Detect which cell encompasses the target text, then output its (X, Y) center coordinate. 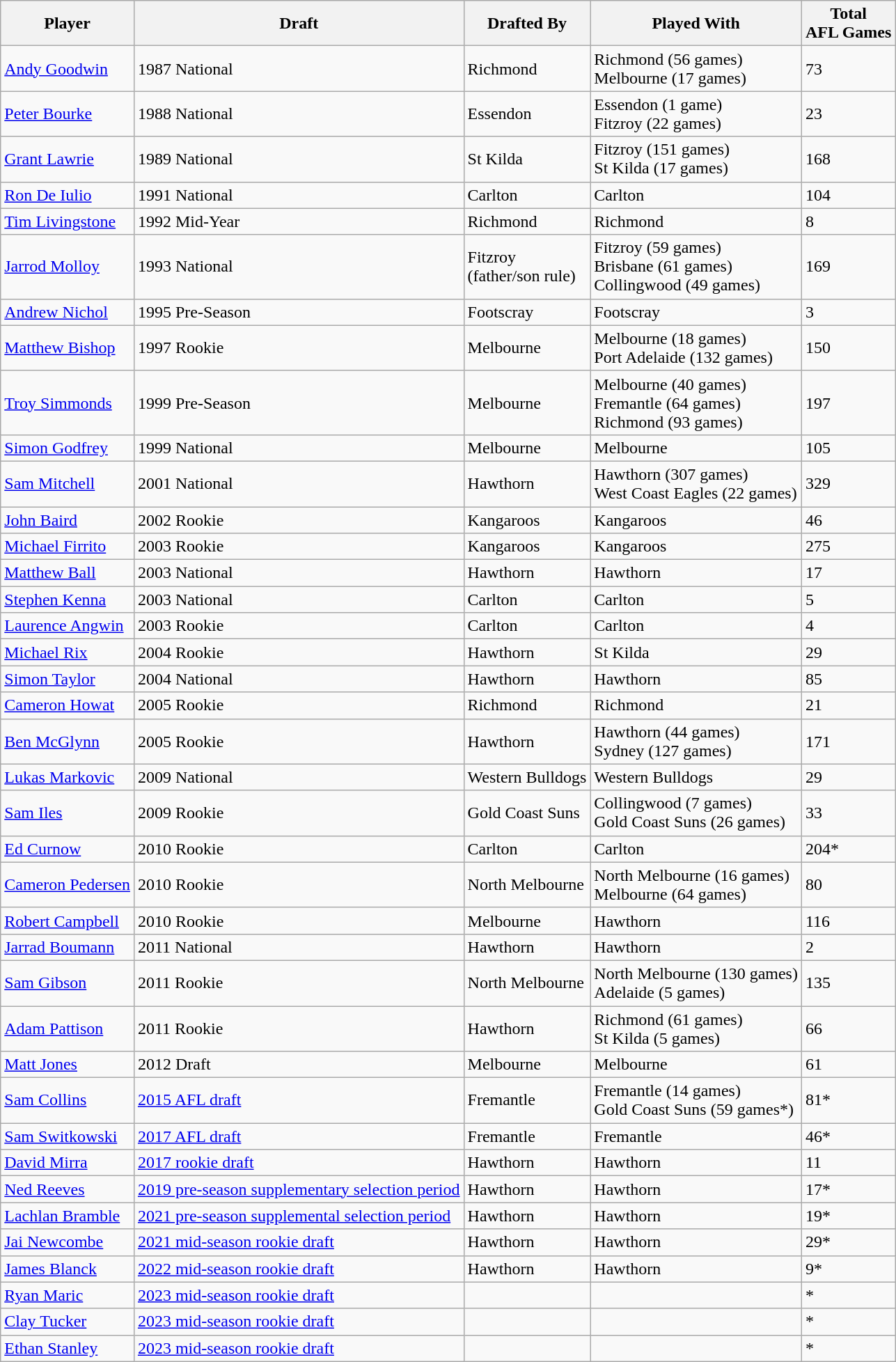
17 (848, 573)
Simon Taylor (68, 679)
TotalAFL Games (848, 24)
23 (848, 114)
Melbourne (18 games)Port Adelaide (132 games) (696, 348)
61 (848, 1065)
Drafted By (527, 24)
Fitzroy (151 games)St Kilda (17 games) (696, 159)
1988 National (299, 114)
Clay Tucker (68, 1322)
116 (848, 921)
Ned Reeves (68, 1189)
Grant Lawrie (68, 159)
169 (848, 267)
Sam Collins (68, 1100)
North Melbourne (130 games)Adelaide (5 games) (696, 983)
171 (848, 741)
204* (848, 849)
2019 pre-season supplementary selection period (299, 1189)
2004 Rookie (299, 652)
Hawthorn (44 games)Sydney (127 games) (696, 741)
1999 National (299, 448)
Essendon (1 game)Fitzroy (22 games) (696, 114)
John Baird (68, 520)
275 (848, 547)
2011 National (299, 947)
Draft (299, 24)
North Melbourne (16 games)Melbourne (64 games) (696, 884)
11 (848, 1163)
Gold Coast Suns (527, 813)
Fremantle (14 games)Gold Coast Suns (59 games*) (696, 1100)
Peter Bourke (68, 114)
Fitzroy(father/son rule) (527, 267)
168 (848, 159)
Robert Campbell (68, 921)
1989 National (299, 159)
1995 Pre-Season (299, 312)
46* (848, 1136)
Ethan Stanley (68, 1348)
Lachlan Bramble (68, 1216)
Sam Gibson (68, 983)
5 (848, 600)
Adam Pattison (68, 1028)
Andrew Nichol (68, 312)
Sam Mitchell (68, 483)
Simon Godfrey (68, 448)
Lukas Markovic (68, 777)
Troy Simmonds (68, 402)
80 (848, 884)
Ron De Iulio (68, 195)
2021 pre-season supplemental selection period (299, 1216)
Matt Jones (68, 1065)
329 (848, 483)
85 (848, 679)
150 (848, 348)
4 (848, 626)
2022 mid-season rookie draft (299, 1269)
Andy Goodwin (68, 68)
Laurence Angwin (68, 626)
Collingwood (7 games)Gold Coast Suns (26 games) (696, 813)
29* (848, 1242)
1991 National (299, 195)
Matthew Ball (68, 573)
Cameron Howat (68, 705)
Played With (696, 24)
1999 Pre-Season (299, 402)
Michael Firrito (68, 547)
Ryan Maric (68, 1295)
1997 Rookie (299, 348)
1992 Mid-Year (299, 221)
105 (848, 448)
Stephen Kenna (68, 600)
2 (848, 947)
2004 National (299, 679)
2017 rookie draft (299, 1163)
73 (848, 68)
81* (848, 1100)
Jarrad Boumann (68, 947)
Fitzroy (59 games)Brisbane (61 games)Collingwood (49 games) (696, 267)
2002 Rookie (299, 520)
Cameron Pedersen (68, 884)
Melbourne (40 games)Fremantle (64 games)Richmond (93 games) (696, 402)
Matthew Bishop (68, 348)
2021 mid-season rookie draft (299, 1242)
2001 National (299, 483)
135 (848, 983)
3 (848, 312)
Sam Iles (68, 813)
Sam Switkowski (68, 1136)
Richmond (56 games)Melbourne (17 games) (696, 68)
46 (848, 520)
Jarrod Molloy (68, 267)
David Mirra (68, 1163)
2015 AFL draft (299, 1100)
Essendon (527, 114)
Player (68, 24)
Ed Curnow (68, 849)
1987 National (299, 68)
9* (848, 1269)
Tim Livingstone (68, 221)
Richmond (61 games)St Kilda (5 games) (696, 1028)
21 (848, 705)
19* (848, 1216)
Michael Rix (68, 652)
8 (848, 221)
17* (848, 1189)
2017 AFL draft (299, 1136)
2009 Rookie (299, 813)
Hawthorn (307 games)West Coast Eagles (22 games) (696, 483)
33 (848, 813)
Ben McGlynn (68, 741)
104 (848, 195)
1993 National (299, 267)
Jai Newcombe (68, 1242)
James Blanck (68, 1269)
197 (848, 402)
2009 National (299, 777)
2012 Draft (299, 1065)
66 (848, 1028)
